Pinpoint the cell where the given text exists, returning its [X, Y] midpoint coordinate. 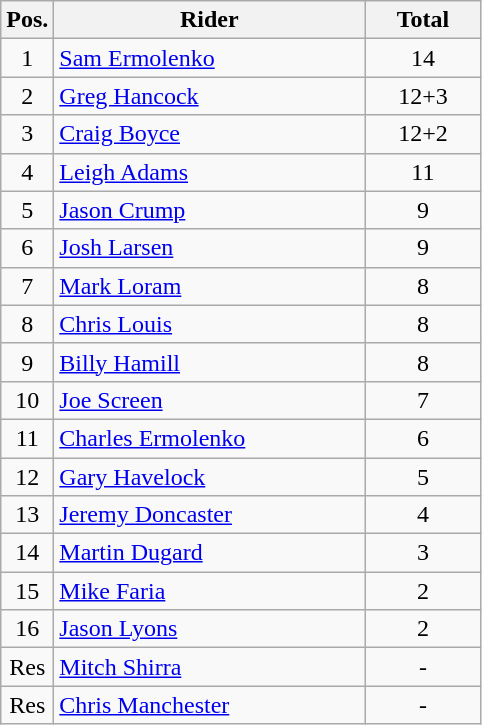
Joe Screen [210, 400]
Martin Dugard [210, 553]
12 [28, 477]
Charles Ermolenko [210, 438]
Billy Hamill [210, 362]
1 [28, 58]
Mark Loram [210, 286]
Mitch Shirra [210, 667]
Mike Faria [210, 591]
Gary Havelock [210, 477]
Leigh Adams [210, 172]
Chris Manchester [210, 705]
10 [28, 400]
Greg Hancock [210, 96]
Rider [210, 20]
16 [28, 629]
Jeremy Doncaster [210, 515]
12+3 [423, 96]
Pos. [28, 20]
Sam Ermolenko [210, 58]
Jason Lyons [210, 629]
Chris Louis [210, 324]
13 [28, 515]
12+2 [423, 134]
15 [28, 591]
Josh Larsen [210, 248]
Craig Boyce [210, 134]
Total [423, 20]
Jason Crump [210, 210]
